Return (x, y) of the center of cell containing provided text 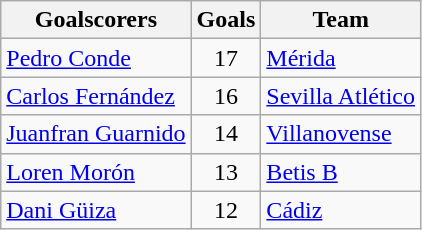
17 (226, 58)
Goalscorers (96, 20)
Betis B (341, 172)
Loren Morón (96, 172)
13 (226, 172)
Pedro Conde (96, 58)
14 (226, 134)
Juanfran Guarnido (96, 134)
16 (226, 96)
Villanovense (341, 134)
Dani Güiza (96, 210)
Cádiz (341, 210)
Carlos Fernández (96, 96)
12 (226, 210)
Goals (226, 20)
Sevilla Atlético (341, 96)
Mérida (341, 58)
Team (341, 20)
